Determine the [x, y] coordinate at the center of the cell enclosing the given text.  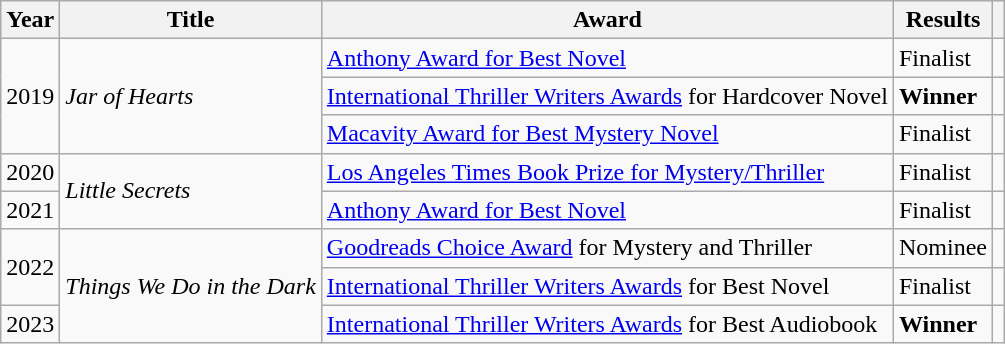
Things We Do in the Dark [191, 286]
International Thriller Writers Awards for Best Audiobook [607, 324]
Goodreads Choice Award for Mystery and Thriller [607, 248]
Little Secrets [191, 191]
2019 [30, 96]
2023 [30, 324]
2022 [30, 267]
Award [607, 20]
2020 [30, 172]
Macavity Award for Best Mystery Novel [607, 134]
Los Angeles Times Book Prize for Mystery/Thriller [607, 172]
Results [942, 20]
Year [30, 20]
Jar of Hearts [191, 96]
2021 [30, 210]
International Thriller Writers Awards for Best Novel [607, 286]
Title [191, 20]
International Thriller Writers Awards for Hardcover Novel [607, 96]
Nominee [942, 248]
